For the text-containing cell, return its midpoint in [x, y] coordinate format. 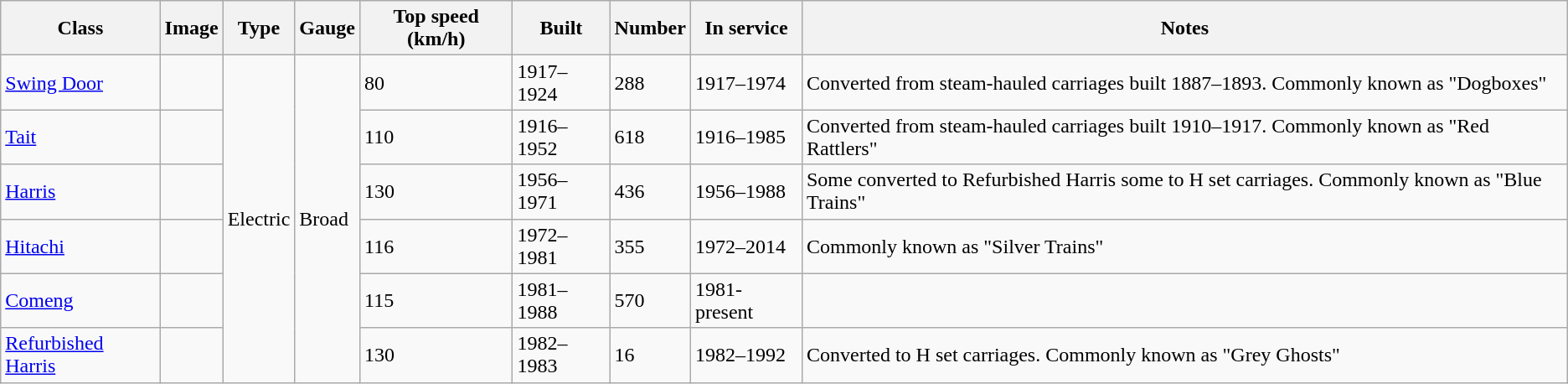
Refurbished Harris [80, 355]
1916–1985 [745, 138]
Converted to H set carriages. Commonly known as "Grey Ghosts" [1184, 355]
288 [650, 82]
Broad [328, 219]
Top speed (km/h) [436, 29]
Image [191, 29]
1981-present [745, 300]
Swing Door [80, 82]
16 [650, 355]
Built [561, 29]
1917–1974 [745, 82]
80 [436, 82]
Commonly known as "Silver Trains" [1184, 246]
570 [650, 300]
Converted from steam-hauled carriages built 1910–1917. Commonly known as "Red Rattlers" [1184, 138]
355 [650, 246]
In service [745, 29]
Harris [80, 191]
1982–1983 [561, 355]
Number [650, 29]
1982–1992 [745, 355]
1916–1952 [561, 138]
Electric [259, 219]
1917–1924 [561, 82]
Comeng [80, 300]
436 [650, 191]
Gauge [328, 29]
1956–1988 [745, 191]
Hitachi [80, 246]
110 [436, 138]
Converted from steam-hauled carriages built 1887–1893. Commonly known as "Dogboxes" [1184, 82]
116 [436, 246]
1956–1971 [561, 191]
Notes [1184, 29]
Class [80, 29]
1972–1981 [561, 246]
1981–1988 [561, 300]
115 [436, 300]
Type [259, 29]
Tait [80, 138]
Some converted to Refurbished Harris some to H set carriages. Commonly known as "Blue Trains" [1184, 191]
618 [650, 138]
1972–2014 [745, 246]
